Capture the cell that displays the provided text and extract its (x, y) central coordinate. 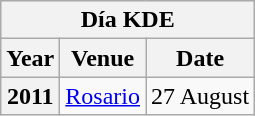
Día KDE (128, 20)
27 August (200, 96)
2011 (30, 96)
Year (30, 58)
Date (200, 58)
Rosario (103, 96)
Venue (103, 58)
